Detect which cell encompasses the target text, then output its [x, y] center coordinate. 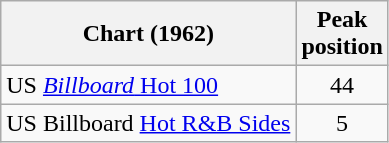
US Billboard Hot R&B Sides [148, 123]
Peakposition [342, 34]
44 [342, 85]
US Billboard Hot 100 [148, 85]
Chart (1962) [148, 34]
5 [342, 123]
